Output the [X, Y] coordinate of the center of the cell containing the given text.  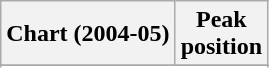
Chart (2004-05) [88, 34]
Peakposition [221, 34]
